Detect which cell encompasses the target text, then output its [x, y] center coordinate. 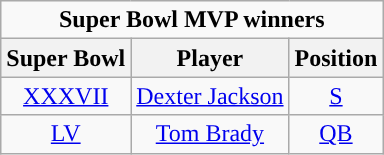
QB [336, 134]
S [336, 96]
Position [336, 58]
Super Bowl MVP winners [192, 20]
Super Bowl [66, 58]
Tom Brady [210, 134]
Dexter Jackson [210, 96]
XXXVII [66, 96]
LV [66, 134]
Player [210, 58]
